Return (x, y) of the center of cell containing provided text 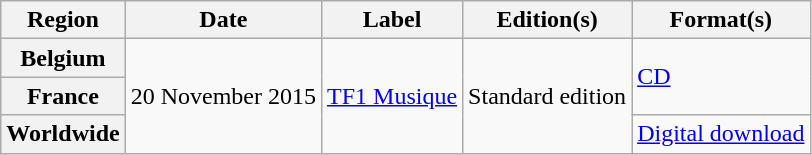
Worldwide (63, 134)
Belgium (63, 58)
Format(s) (721, 20)
Standard edition (548, 96)
Date (223, 20)
France (63, 96)
TF1 Musique (392, 96)
20 November 2015 (223, 96)
Digital download (721, 134)
Edition(s) (548, 20)
CD (721, 77)
Label (392, 20)
Region (63, 20)
